Scan for the cell matching the given text and deliver its (x, y) coordinate at center. 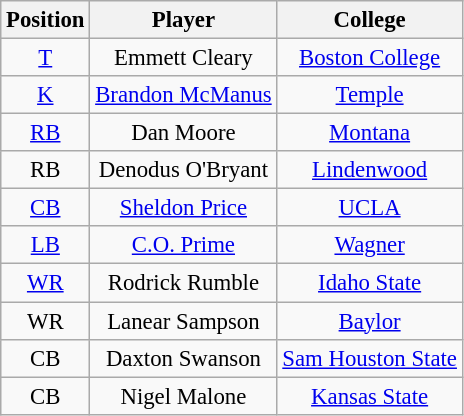
Player (184, 20)
Emmett Cleary (184, 58)
Montana (370, 133)
Temple (370, 95)
Position (46, 20)
Lindenwood (370, 170)
LB (46, 245)
Sam Houston State (370, 358)
UCLA (370, 208)
Brandon McManus (184, 95)
College (370, 20)
Dan Moore (184, 133)
Rodrick Rumble (184, 283)
Lanear Sampson (184, 321)
Daxton Swanson (184, 358)
T (46, 58)
Wagner (370, 245)
Nigel Malone (184, 396)
Sheldon Price (184, 208)
Idaho State (370, 283)
C.O. Prime (184, 245)
Baylor (370, 321)
Boston College (370, 58)
Kansas State (370, 396)
K (46, 95)
Denodus O'Bryant (184, 170)
